Pinpoint the cell where the given text exists, returning its (X, Y) midpoint coordinate. 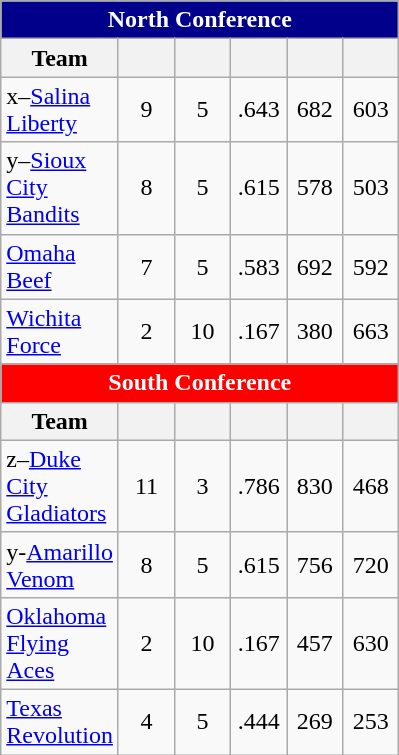
11 (146, 486)
.786 (259, 486)
North Conference (200, 20)
269 (315, 722)
756 (315, 564)
682 (315, 110)
.643 (259, 110)
Texas Revolution (60, 722)
592 (371, 266)
720 (371, 564)
603 (371, 110)
Wichita Force (60, 332)
.583 (259, 266)
630 (371, 643)
503 (371, 188)
578 (315, 188)
253 (371, 722)
468 (371, 486)
7 (146, 266)
x–Salina Liberty (60, 110)
457 (315, 643)
y–Sioux City Bandits (60, 188)
663 (371, 332)
692 (315, 266)
South Conference (200, 383)
.444 (259, 722)
830 (315, 486)
9 (146, 110)
3 (203, 486)
Omaha Beef (60, 266)
4 (146, 722)
y-Amarillo Venom (60, 564)
Oklahoma Flying Aces (60, 643)
380 (315, 332)
z–Duke City Gladiators (60, 486)
